Capture the cell that displays the provided text and extract its (x, y) central coordinate. 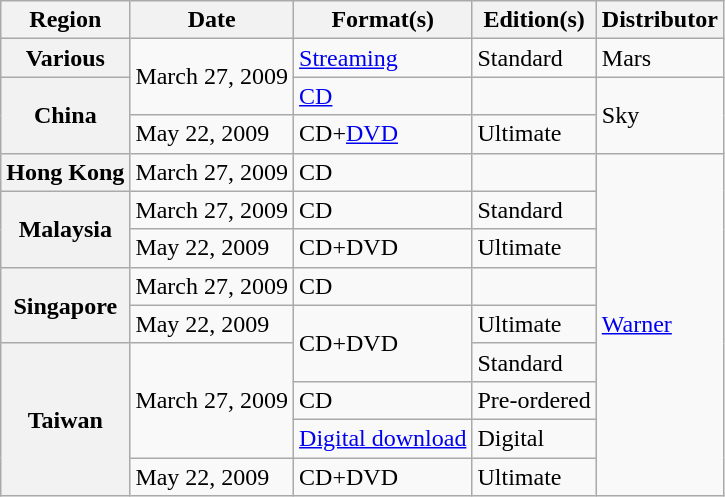
Singapore (66, 305)
Distributor (660, 20)
Edition(s) (534, 20)
Malaysia (66, 229)
Sky (660, 115)
Mars (660, 58)
Various (66, 58)
Pre-ordered (534, 400)
Streaming (383, 58)
Format(s) (383, 20)
Taiwan (66, 419)
Date (212, 20)
Digital download (383, 438)
Warner (660, 324)
China (66, 115)
Hong Kong (66, 172)
Region (66, 20)
Digital (534, 438)
